For the text-containing cell, return its midpoint in (x, y) coordinate format. 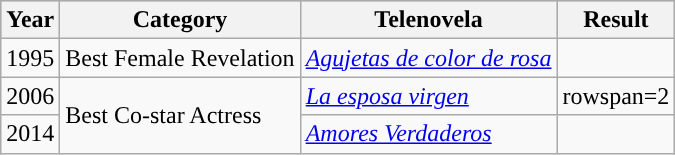
Year (30, 20)
Telenovela (428, 20)
Best Female Revelation (180, 58)
1995 (30, 58)
Agujetas de color de rosa (428, 58)
La esposa virgen (428, 96)
Category (180, 20)
rowspan=2 (616, 96)
Result (616, 20)
Amores Verdaderos (428, 134)
2014 (30, 134)
2006 (30, 96)
Best Co-star Actress (180, 115)
